From the cell containing the given text, extract its center point as [x, y] coordinate. 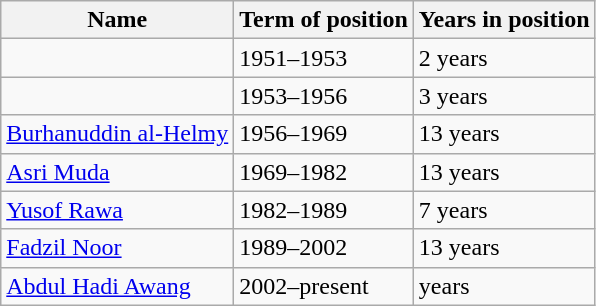
Asri Muda [118, 172]
Burhanuddin al-Helmy [118, 134]
Yusof Rawa [118, 210]
1982–1989 [324, 210]
2 years [504, 58]
Abdul Hadi Awang [118, 286]
2002–present [324, 286]
7 years [504, 210]
Years in position [504, 20]
1989–2002 [324, 248]
Name [118, 20]
years [504, 286]
1953–1956 [324, 96]
1969–1982 [324, 172]
Fadzil Noor [118, 248]
1956–1969 [324, 134]
3 years [504, 96]
1951–1953 [324, 58]
Term of position [324, 20]
